Extract the [x, y] coordinate from the center of the cell holding the provided text.  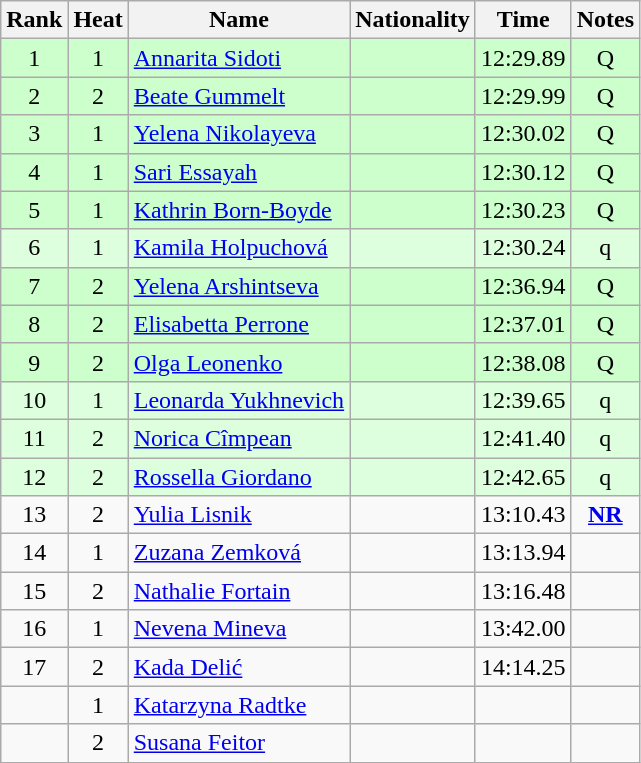
12:29.99 [523, 96]
Nathalie Fortain [238, 591]
3 [34, 134]
14 [34, 553]
6 [34, 248]
Yelena Nikolayeva [238, 134]
Name [238, 20]
Norica Cîmpean [238, 438]
13:13.94 [523, 553]
8 [34, 324]
12 [34, 477]
Kamila Holpuchová [238, 248]
12:30.23 [523, 210]
15 [34, 591]
7 [34, 286]
Annarita Sidoti [238, 58]
12:30.02 [523, 134]
Rossella Giordano [238, 477]
Kathrin Born-Boyde [238, 210]
Yulia Lisnik [238, 515]
12:42.65 [523, 477]
9 [34, 362]
Heat [98, 20]
Leonarda Yukhnevich [238, 400]
5 [34, 210]
Olga Leonenko [238, 362]
12:37.01 [523, 324]
Yelena Arshintseva [238, 286]
16 [34, 629]
Nationality [413, 20]
12:30.24 [523, 248]
Zuzana Zemková [238, 553]
Time [523, 20]
13:16.48 [523, 591]
13:42.00 [523, 629]
Beate Gummelt [238, 96]
12:38.08 [523, 362]
13:10.43 [523, 515]
12:41.40 [523, 438]
12:36.94 [523, 286]
12:29.89 [523, 58]
Kada Delić [238, 667]
14:14.25 [523, 667]
17 [34, 667]
Rank [34, 20]
Katarzyna Radtke [238, 705]
13 [34, 515]
Susana Feitor [238, 743]
Nevena Mineva [238, 629]
12:30.12 [523, 172]
12:39.65 [523, 400]
11 [34, 438]
10 [34, 400]
Elisabetta Perrone [238, 324]
4 [34, 172]
NR [605, 515]
Sari Essayah [238, 172]
Notes [605, 20]
